Determine the (x, y) coordinate at the center of the cell enclosing the given text.  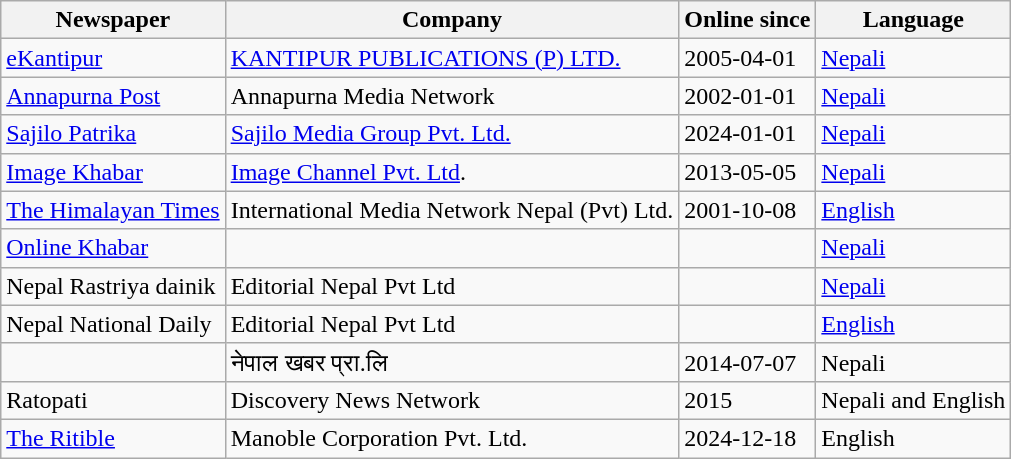
Nepal National Daily (113, 324)
2002-01-01 (748, 96)
Language (914, 20)
2015 (748, 400)
The Himalayan Times (113, 210)
Image Khabar (113, 172)
Annapurna Post (113, 96)
The Ritible (113, 438)
2024-12-18 (748, 438)
Online since (748, 20)
Nepali and English (914, 400)
2001-10-08 (748, 210)
Manoble Corporation Pvt. Ltd. (452, 438)
Annapurna Media Network (452, 96)
नेपाल खबर प्रा.लि (452, 362)
Nepal Rastriya dainik (113, 286)
Image Channel Pvt. Ltd. (452, 172)
Online Khabar (113, 248)
2005-04-01 (748, 58)
Sajilo Patrika (113, 134)
KANTIPUR PUBLICATIONS (P) LTD. (452, 58)
2024-01-01 (748, 134)
eKantipur (113, 58)
Discovery News Network (452, 400)
2013-05-05 (748, 172)
2014-07-07 (748, 362)
Sajilo Media Group Pvt. Ltd. (452, 134)
International Media Network Nepal (Pvt) Ltd. (452, 210)
Ratopati (113, 400)
Newspaper (113, 20)
Company (452, 20)
